Pinpoint the cell where the given text exists, returning its (X, Y) midpoint coordinate. 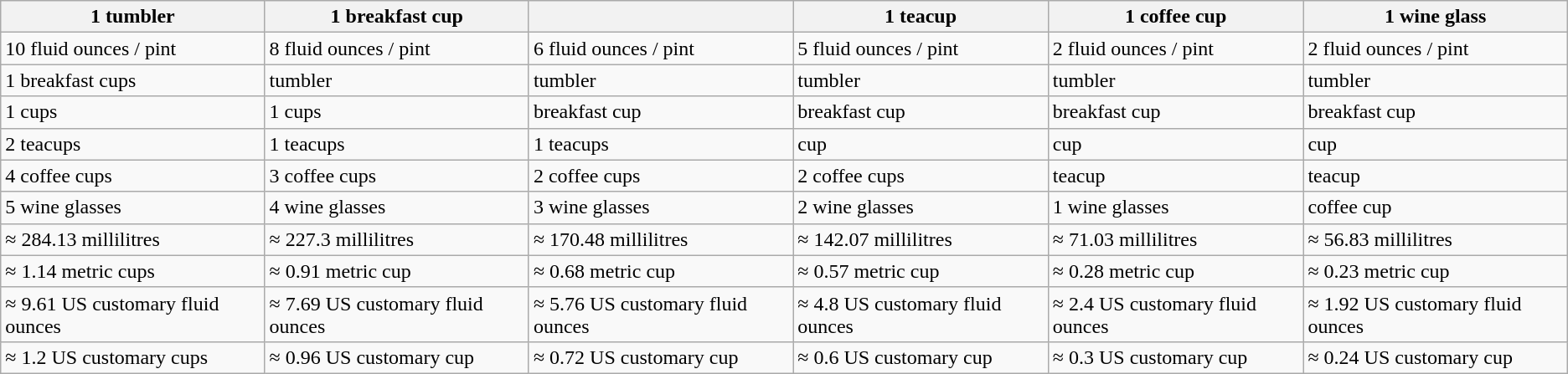
8 fluid ounces / pint (397, 49)
≈ 0.96 US customary cup (397, 357)
1 breakfast cup (397, 17)
1 wine glass (1436, 17)
≈ 4.8 US customary fluid ounces (921, 315)
≈ 71.03 millilitres (1176, 239)
≈ 0.68 metric cup (660, 271)
1 teacup (921, 17)
5 fluid ounces / pint (921, 49)
10 fluid ounces / pint (132, 49)
4 wine glasses (397, 207)
1 wine glasses (1176, 207)
≈ 7.69 US customary fluid ounces (397, 315)
1 breakfast cups (132, 80)
≈ 56.83 millilitres (1436, 239)
≈ 227.3 millilitres (397, 239)
1 coffee cup (1176, 17)
≈ 2.4 US customary fluid ounces (1176, 315)
≈ 9.61 US customary fluid ounces (132, 315)
≈ 1.92 US customary fluid ounces (1436, 315)
≈ 0.24 US customary cup (1436, 357)
≈ 142.07 millilitres (921, 239)
4 coffee cups (132, 176)
≈ 5.76 US customary fluid ounces (660, 315)
≈ 1.14 metric cups (132, 271)
≈ 0.28 metric cup (1176, 271)
6 fluid ounces / pint (660, 49)
≈ 0.91 metric cup (397, 271)
3 wine glasses (660, 207)
≈ 0.72 US customary cup (660, 357)
1 tumbler (132, 17)
≈ 0.57 metric cup (921, 271)
5 wine glasses (132, 207)
2 teacups (132, 144)
coffee cup (1436, 207)
≈ 0.6 US customary cup (921, 357)
2 wine glasses (921, 207)
≈ 1.2 US customary cups (132, 357)
≈ 0.23 metric cup (1436, 271)
≈ 284.13 millilitres (132, 239)
≈ 170.48 millilitres (660, 239)
3 coffee cups (397, 176)
≈ 0.3 US customary cup (1176, 357)
